From the cell containing the given text, extract its center point as (X, Y) coordinate. 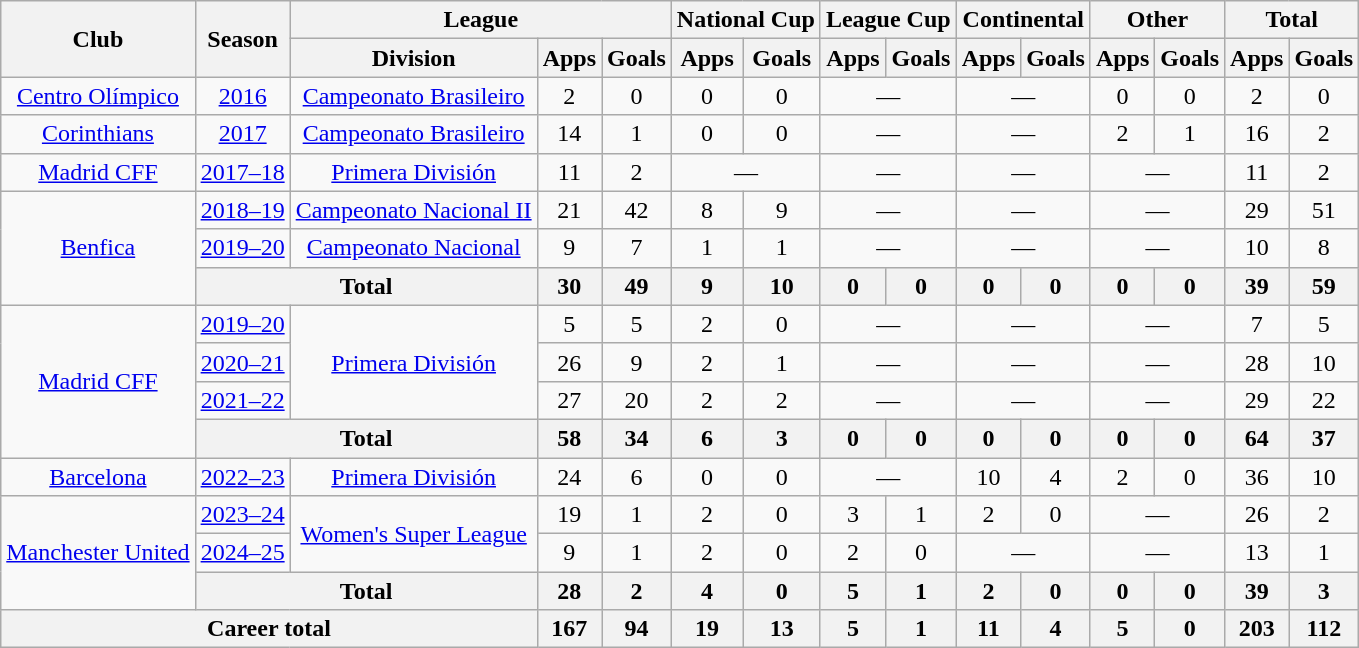
Other (1157, 20)
National Cup (746, 20)
2016 (242, 96)
51 (1324, 210)
59 (1324, 286)
2017–18 (242, 172)
16 (1257, 134)
24 (569, 477)
167 (569, 629)
Corinthians (98, 134)
112 (1324, 629)
2018–19 (242, 210)
Continental (1023, 20)
Club (98, 39)
Barcelona (98, 477)
42 (637, 210)
Season (242, 39)
Career total (269, 629)
49 (637, 286)
League Cup (888, 20)
League (480, 20)
30 (569, 286)
Campeonato Nacional II (414, 210)
Campeonato Nacional (414, 248)
Women's Super League (414, 534)
36 (1257, 477)
34 (637, 438)
Division (414, 58)
22 (1324, 400)
2021–22 (242, 400)
14 (569, 134)
203 (1257, 629)
2020–21 (242, 362)
64 (1257, 438)
2022–23 (242, 477)
Manchester United (98, 553)
20 (637, 400)
2023–24 (242, 515)
27 (569, 400)
Benfica (98, 248)
21 (569, 210)
94 (637, 629)
37 (1324, 438)
2024–25 (242, 553)
2017 (242, 134)
Centro Olímpico (98, 96)
58 (569, 438)
